Find where the given text appears and provide that cell's center as (X, Y) coordinate. 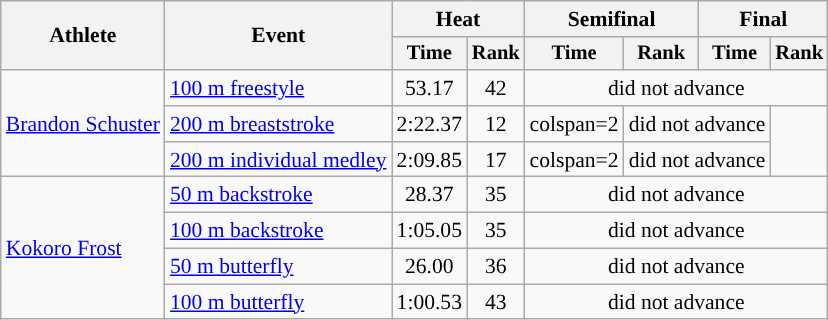
2:22.37 (430, 124)
12 (496, 124)
200 m individual medley (278, 160)
50 m butterfly (278, 267)
200 m breaststroke (278, 124)
42 (496, 88)
1:05.05 (430, 231)
50 m backstroke (278, 195)
100 m backstroke (278, 231)
Athlete (83, 36)
2:09.85 (430, 160)
36 (496, 267)
Semifinal (612, 19)
Kokoro Frost (83, 248)
1:00.53 (430, 302)
Heat (458, 19)
Event (278, 36)
43 (496, 302)
Final (764, 19)
53.17 (430, 88)
17 (496, 160)
100 m butterfly (278, 302)
100 m freestyle (278, 88)
26.00 (430, 267)
Brandon Schuster (83, 124)
28.37 (430, 195)
